Determine the (x, y) coordinate at the center of the cell enclosing the given text.  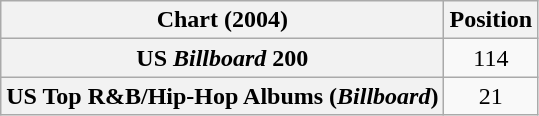
US Billboard 200 (222, 58)
Position (491, 20)
US Top R&B/Hip-Hop Albums (Billboard) (222, 96)
21 (491, 96)
114 (491, 58)
Chart (2004) (222, 20)
